Capture the cell that displays the provided text and extract its [X, Y] central coordinate. 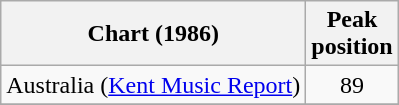
Chart (1986) [154, 34]
89 [352, 85]
Peakposition [352, 34]
Australia (Kent Music Report) [154, 85]
